Determine the (x, y) coordinate at the center of the cell enclosing the given text.  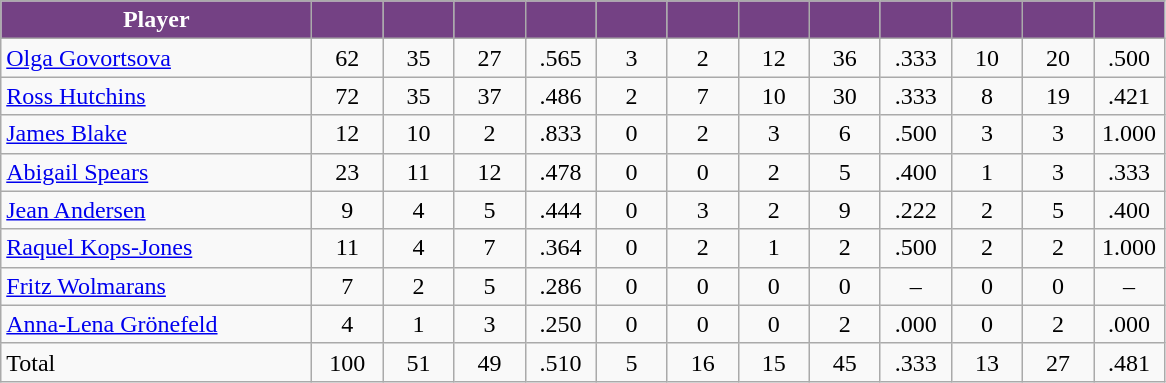
James Blake (156, 134)
51 (418, 362)
45 (844, 362)
Abigail Spears (156, 172)
16 (702, 362)
.364 (560, 248)
19 (1058, 96)
.486 (560, 96)
.478 (560, 172)
.565 (560, 58)
13 (986, 362)
.510 (560, 362)
100 (348, 362)
72 (348, 96)
Total (156, 362)
.421 (1130, 96)
20 (1058, 58)
.222 (916, 210)
Ross Hutchins (156, 96)
15 (774, 362)
30 (844, 96)
6 (844, 134)
.250 (560, 324)
Player (156, 20)
Olga Govortsova (156, 58)
23 (348, 172)
.444 (560, 210)
8 (986, 96)
62 (348, 58)
Fritz Wolmarans (156, 286)
.833 (560, 134)
37 (490, 96)
49 (490, 362)
36 (844, 58)
Raquel Kops-Jones (156, 248)
Anna-Lena Grönefeld (156, 324)
.481 (1130, 362)
.286 (560, 286)
Jean Andersen (156, 210)
